Identify which cell holds the provided text, then report its (x, y) central coordinate. 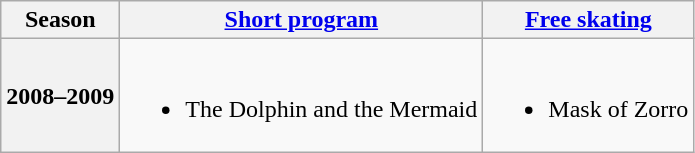
The Dolphin and the Mermaid (302, 96)
2008–2009 (60, 96)
Free skating (588, 20)
Short program (302, 20)
Season (60, 20)
Mask of Zorro (588, 96)
